For the text-containing cell, return its midpoint in [X, Y] coordinate format. 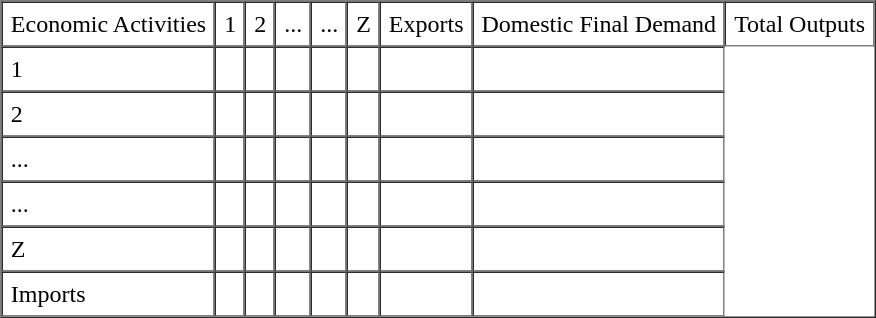
Economic Activities [108, 24]
Domestic Final Demand [598, 24]
Total Outputs [800, 24]
Imports [108, 294]
Exports [426, 24]
